Extract the [X, Y] coordinate from the center of the cell holding the provided text.  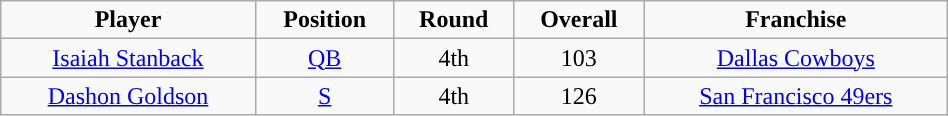
S [324, 96]
Franchise [796, 20]
Round [454, 20]
Dashon Goldson [128, 96]
Position [324, 20]
Overall [578, 20]
Dallas Cowboys [796, 58]
103 [578, 58]
QB [324, 58]
San Francisco 49ers [796, 96]
Player [128, 20]
Isaiah Stanback [128, 58]
126 [578, 96]
